Return the (X, Y) coordinate for the center point of the cell that contains the specified text.  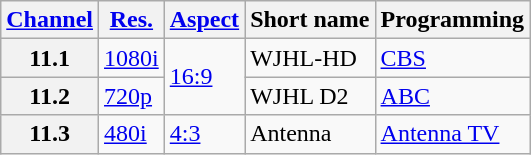
WJHL-HD (310, 58)
1080i (132, 58)
Aspect (204, 20)
CBS (452, 58)
WJHL D2 (310, 96)
Programming (452, 20)
11.1 (50, 58)
Channel (50, 20)
Antenna TV (452, 134)
480i (132, 134)
Antenna (310, 134)
Res. (132, 20)
720p (132, 96)
16:9 (204, 77)
11.3 (50, 134)
11.2 (50, 96)
ABC (452, 96)
4:3 (204, 134)
Short name (310, 20)
